Search for the cell housing the specified text and yield its (X, Y) center coordinate. 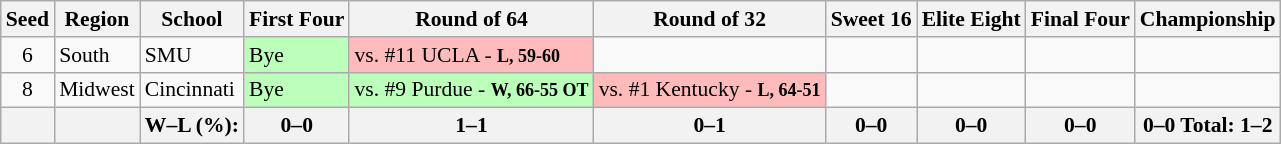
0–0 Total: 1–2 (1208, 126)
Seed (28, 19)
SMU (192, 55)
First Four (296, 19)
6 (28, 55)
vs. #9 Purdue - W, 66-55 OT (471, 90)
W–L (%): (192, 126)
vs. #11 UCLA - L, 59-60 (471, 55)
South (97, 55)
Sweet 16 (872, 19)
School (192, 19)
8 (28, 90)
1–1 (471, 126)
Elite Eight (972, 19)
Cincinnati (192, 90)
Round of 64 (471, 19)
Championship (1208, 19)
vs. #1 Kentucky - L, 64-51 (710, 90)
Region (97, 19)
Round of 32 (710, 19)
0–1 (710, 126)
Midwest (97, 90)
Final Four (1080, 19)
